Return the (x, y) coordinate for the center point of the cell that contains the specified text.  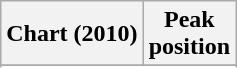
Peakposition (189, 34)
Chart (2010) (72, 34)
